From the cell containing the given text, extract its center point as (x, y) coordinate. 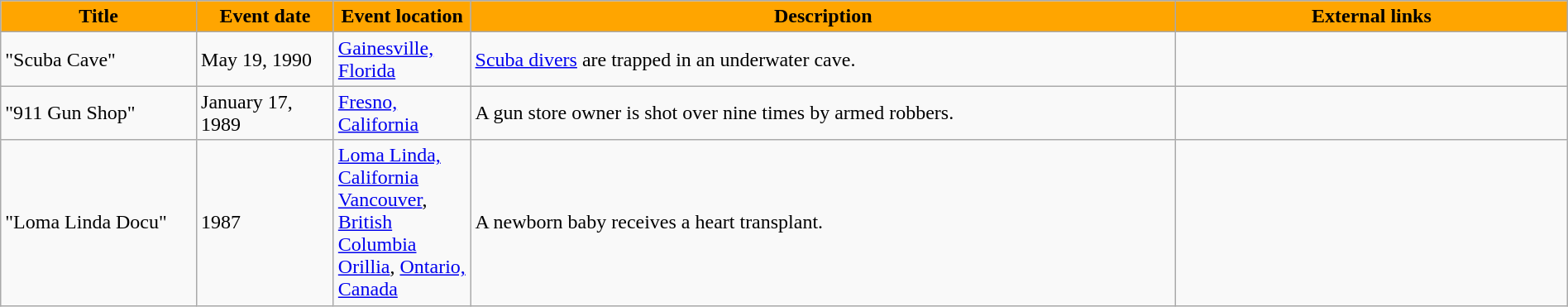
External links (1372, 17)
"Loma Linda Docu" (99, 223)
Fresno, California (402, 113)
Title (99, 17)
January 17, 1989 (265, 113)
A newborn baby receives a heart transplant. (824, 223)
Scuba divers are trapped in an underwater cave. (824, 60)
Event date (265, 17)
1987 (265, 223)
"Scuba Cave" (99, 60)
Event location (402, 17)
A gun store owner is shot over nine times by armed robbers. (824, 113)
May 19, 1990 (265, 60)
Gainesville, Florida (402, 60)
"911 Gun Shop" (99, 113)
Loma Linda, CaliforniaVancouver, British ColumbiaOrillia, Ontario, Canada (402, 223)
Description (824, 17)
